Find where the given text appears and provide that cell's center as [X, Y] coordinate. 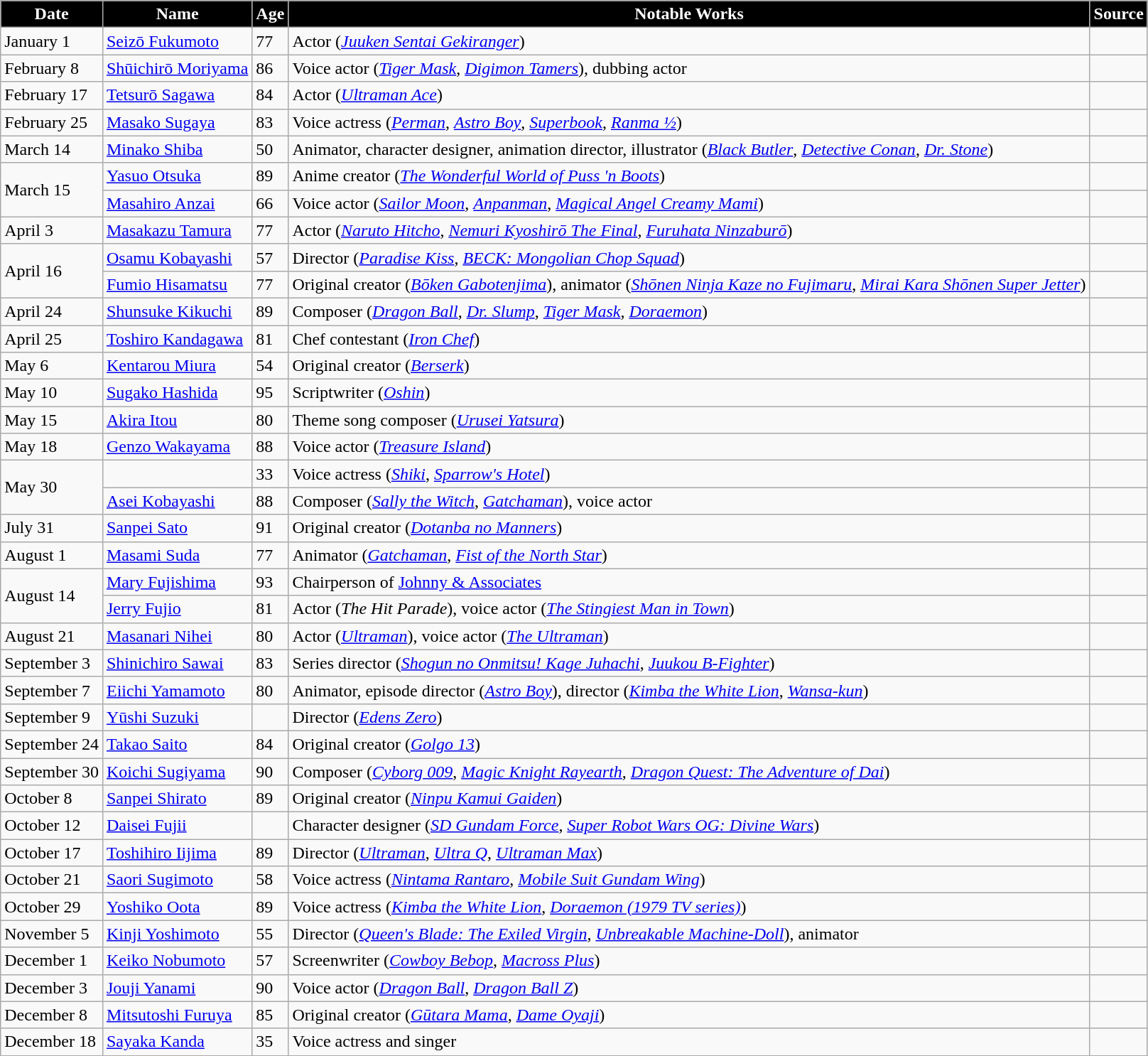
Daisei Fujii [177, 826]
Voice actor (Treasure Island) [689, 447]
Original creator (Berserk) [689, 366]
Eiichi Yamamoto [177, 690]
Actor (Juuken Sentai Gekiranger) [689, 41]
September 9 [52, 717]
Yūshi Suzuki [177, 717]
Yoshiko Oota [177, 907]
Original creator (Golgo 13) [689, 744]
Voice actress (Nintama Rantaro, Mobile Suit Gundam Wing) [689, 880]
86 [270, 68]
Toshiro Kandagawa [177, 339]
May 6 [52, 366]
Voice actress (Perman, Astro Boy, Superbook, Ranma ½) [689, 122]
Masako Sugaya [177, 122]
Seizō Fukumoto [177, 41]
Screenwriter (Cowboy Bebop, Macross Plus) [689, 961]
July 31 [52, 528]
Scriptwriter (Oshin) [689, 393]
Kinji Yoshimoto [177, 934]
95 [270, 393]
April 24 [52, 311]
September 30 [52, 771]
Theme song composer (Urusei Yatsura) [689, 420]
Director (Ultraman, Ultra Q, Ultraman Max) [689, 853]
Animator, episode director (Astro Boy), director (Kimba the White Lion, Wansa-kun) [689, 690]
February 17 [52, 95]
Mitsutoshi Furuya [177, 1015]
35 [270, 1042]
September 7 [52, 690]
April 25 [52, 339]
November 5 [52, 934]
April 16 [52, 271]
Animator (Gatchaman, Fist of the North Star) [689, 555]
October 17 [52, 853]
Director (Paradise Kiss, BECK: Mongolian Chop Squad) [689, 257]
Notable Works [689, 14]
Tetsurō Sagawa [177, 95]
Shinichiro Sawai [177, 663]
March 15 [52, 190]
Fumio Hisamatsu [177, 284]
Asei Kobayashi [177, 501]
Genzo Wakayama [177, 447]
Mary Fujishima [177, 582]
Akira Itou [177, 420]
September 3 [52, 663]
Voice actor (Sailor Moon, Anpanman, Magical Angel Creamy Mami) [689, 203]
Original creator (Dotanba no Manners) [689, 528]
Chairperson of Johnny & Associates [689, 582]
91 [270, 528]
April 3 [52, 230]
Masahiro Anzai [177, 203]
May 18 [52, 447]
Anime creator (The Wonderful World of Puss 'n Boots) [689, 176]
66 [270, 203]
October 21 [52, 880]
May 10 [52, 393]
Director (Edens Zero) [689, 717]
Name [177, 14]
Sayaka Kanda [177, 1042]
October 12 [52, 826]
Jerry Fujio [177, 609]
Original creator (Ninpu Kamui Gaiden) [689, 799]
Masanari Nihei [177, 636]
Voice actress (Kimba the White Lion, Doraemon (1979 TV series)) [689, 907]
Yasuo Otsuka [177, 176]
Actor (Ultraman), voice actor (The Ultraman) [689, 636]
58 [270, 880]
August 14 [52, 596]
December 18 [52, 1042]
Date [52, 14]
Shūichirō Moriyama [177, 68]
October 8 [52, 799]
December 8 [52, 1015]
50 [270, 149]
Voice actor (Tiger Mask, Digimon Tamers), dubbing actor [689, 68]
Minako Shiba [177, 149]
Koichi Sugiyama [177, 771]
March 14 [52, 149]
Voice actress and singer [689, 1042]
Sanpei Satо [177, 528]
Original creator (Gūtara Mama, Dame Oyaji) [689, 1015]
54 [270, 366]
May 30 [52, 487]
Kentarou Miura [177, 366]
Series director (Shogun no Onmitsu! Kage Juhachi, Juukou B-Fighter) [689, 663]
September 24 [52, 744]
Sugako Hashida [177, 393]
Age [270, 14]
55 [270, 934]
Sanpei Shirato [177, 799]
December 3 [52, 988]
Director (Queen's Blade: The Exiled Virgin, Unbreakable Machine-Doll), animator [689, 934]
August 1 [52, 555]
February 8 [52, 68]
January 1 [52, 41]
May 15 [52, 420]
Masami Suda [177, 555]
93 [270, 582]
Original creator (Bōken Gabotenjima), animator (Shōnen Ninja Kaze no Fujimaru, Mirai Kara Shōnen Super Jetter) [689, 284]
Composer (Dragon Ball, Dr. Slump, Tiger Mask, Doraemon) [689, 311]
Composer (Sally the Witch, Gatchaman), voice actor [689, 501]
Chef contestant (Iron Chef) [689, 339]
Osamu Kobayashi [177, 257]
Animator, character designer, animation director, illustrator (Black Butler, Detective Conan, Dr. Stone) [689, 149]
Actor (The Hit Parade), voice actor (The Stingiest Man in Town) [689, 609]
Source [1118, 14]
Takao Saito [177, 744]
Toshihiro Iijima [177, 853]
February 25 [52, 122]
Shunsuke Kikuchi [177, 311]
October 29 [52, 907]
Saori Sugimoto [177, 880]
Voice actor (Dragon Ball, Dragon Ball Z) [689, 988]
Actor (Ultraman Ace) [689, 95]
Composer (Cyborg 009, Magic Knight Rayearth, Dragon Quest: The Adventure of Dai) [689, 771]
Masakazu Tamura [177, 230]
Jouji Yanami [177, 988]
85 [270, 1015]
August 21 [52, 636]
33 [270, 474]
Character designer (SD Gundam Force, Super Robot Wars OG: Divine Wars) [689, 826]
Voice actress (Shiki, Sparrow's Hotel) [689, 474]
December 1 [52, 961]
Actor (Naruto Hitcho, Nemuri Kyoshirō The Final, Furuhata Ninzaburō) [689, 230]
Keiko Nobumoto [177, 961]
